Locate the cell with the specified text and output its [x, y] center coordinate. 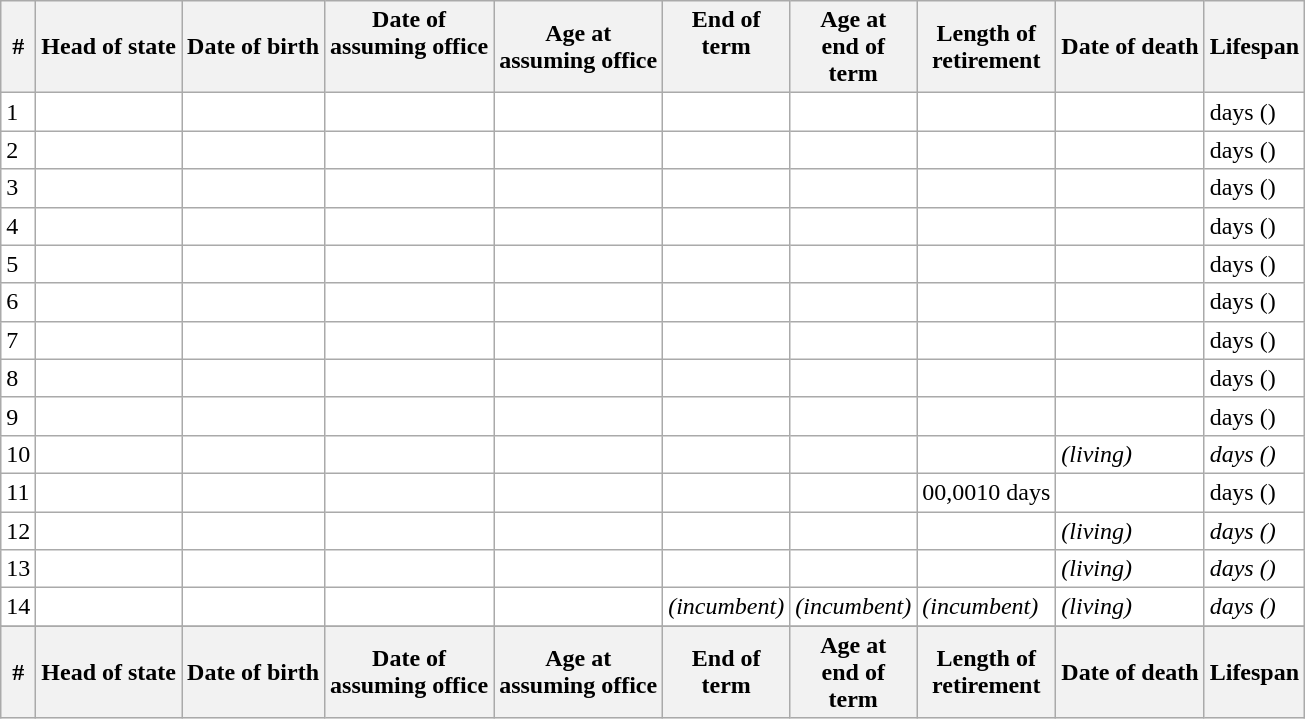
6 [18, 302]
00,0010 days [986, 492]
Date ofassuming office [410, 672]
3 [18, 188]
5 [18, 264]
Age atassuming office [578, 672]
2 [18, 150]
12 [18, 531]
8 [18, 378]
Age at assuming office [578, 47]
1 [18, 112]
7 [18, 340]
Date of assuming office [410, 47]
4 [18, 226]
10 [18, 454]
11 [18, 492]
9 [18, 416]
13 [18, 569]
14 [18, 607]
